Return [x, y] of the center of cell containing provided text 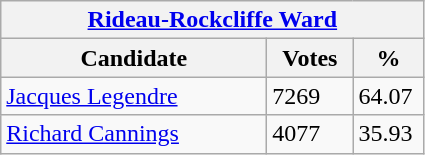
Rideau-Rockcliffe Ward [212, 20]
Votes [310, 58]
Richard Cannings [134, 134]
4077 [310, 134]
% [388, 58]
Jacques Legendre [134, 96]
Candidate [134, 58]
7269 [310, 96]
64.07 [388, 96]
35.93 [388, 134]
